Search for the cell housing the specified text and yield its (X, Y) center coordinate. 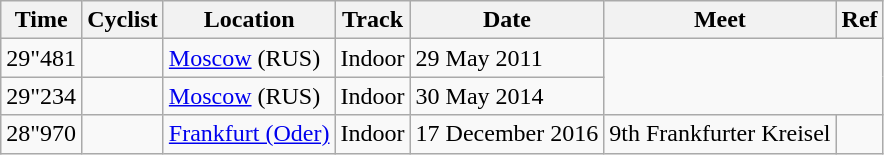
Ref (860, 20)
29"234 (42, 96)
Date (507, 20)
17 December 2016 (507, 134)
29"481 (42, 58)
29 May 2011 (507, 58)
9th Frankfurter Kreisel (720, 134)
Location (249, 20)
Track (372, 20)
Cyclist (123, 20)
30 May 2014 (507, 96)
Frankfurt (Oder) (249, 134)
Time (42, 20)
28"970 (42, 134)
Meet (720, 20)
